Return the (X, Y) coordinate for the center point of the cell that contains the specified text.  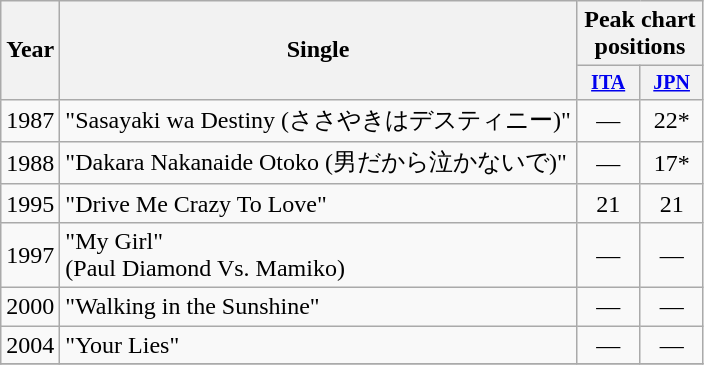
JPN (672, 82)
1995 (30, 203)
Year (30, 50)
1997 (30, 254)
1988 (30, 164)
Single (318, 50)
"Drive Me Crazy To Love" (318, 203)
Peak chart positions (640, 34)
"Dakara Nakanaide Otoko (男だから泣かないで)" (318, 164)
"Walking in the Sunshine" (318, 307)
2004 (30, 345)
17* (672, 164)
"Sasayaki wa Destiny (ささやきはデスティニー)" (318, 120)
"Your Lies" (318, 345)
"My Girl"(Paul Diamond Vs. Mamiko) (318, 254)
ITA (608, 82)
2000 (30, 307)
22* (672, 120)
1987 (30, 120)
